Return (x, y) of the center of cell containing provided text 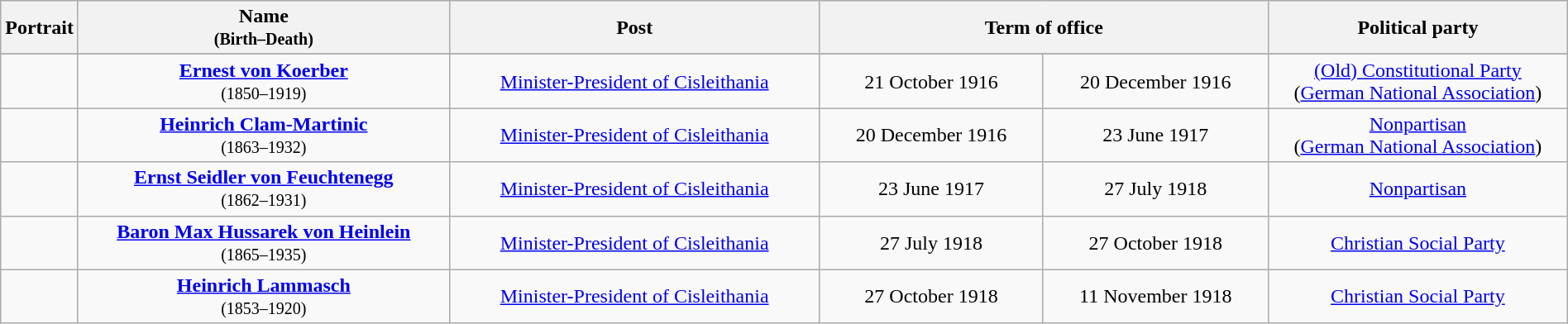
Ernst Seidler von Feuchtenegg(1862–1931) (263, 188)
Baron Max Hussarek von Heinlein(1865–1935) (263, 243)
21 October 1916 (931, 81)
Term of office (1044, 28)
Name(Birth–Death) (263, 28)
Nonpartisan(German National Association) (1418, 136)
11 November 1918 (1156, 296)
Portrait (40, 28)
Post (634, 28)
(Old) Constitutional Party(German National Association) (1418, 81)
Nonpartisan (1418, 188)
Heinrich Clam-Martinic(1863–1932) (263, 136)
Heinrich Lammasch(1853–1920) (263, 296)
Political party (1418, 28)
Ernest von Koerber(1850–1919) (263, 81)
